Identify which cell holds the provided text, then report its [x, y] central coordinate. 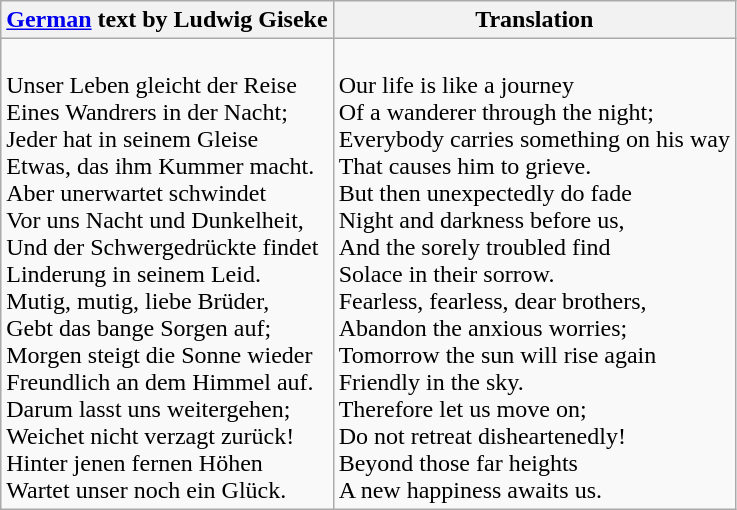
Translation [534, 20]
German text by Ludwig Giseke [167, 20]
